Return the (x, y) coordinate for the center point of the cell that contains the specified text.  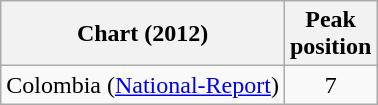
Chart (2012) (143, 34)
7 (330, 85)
Colombia (National-Report) (143, 85)
Peakposition (330, 34)
